Locate the cell with the specified text and output its (X, Y) center coordinate. 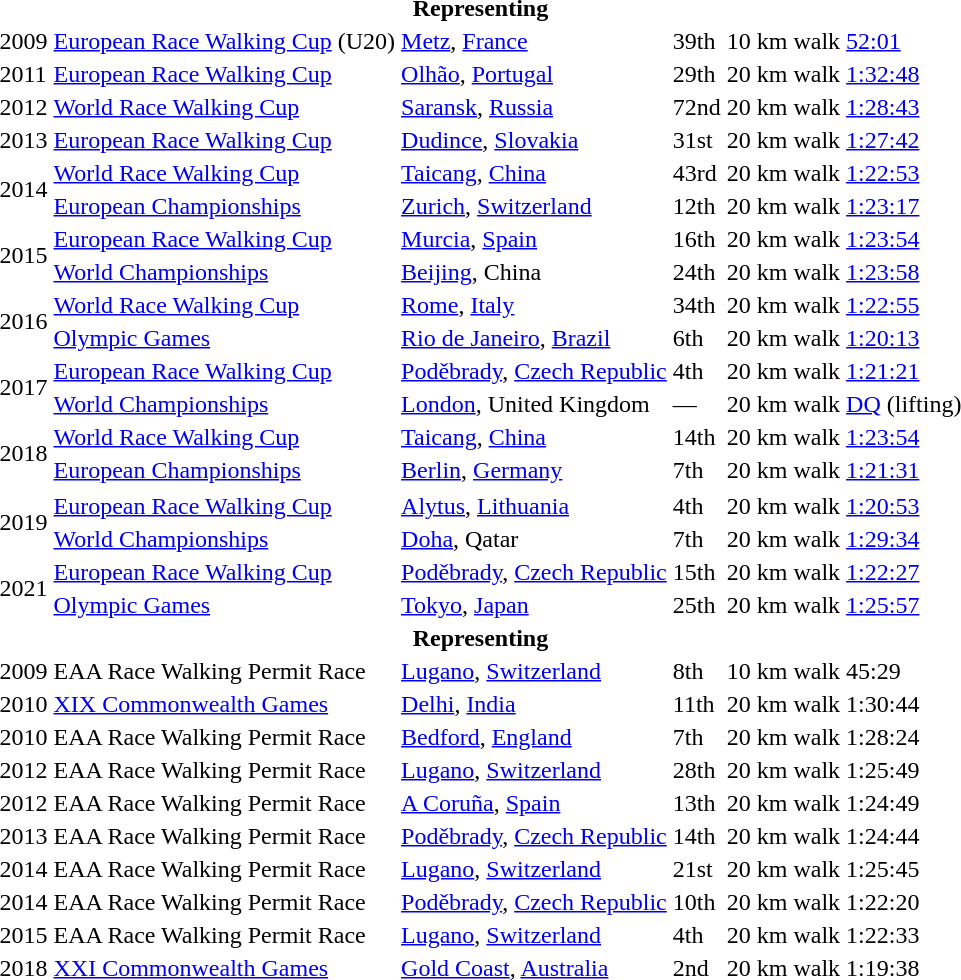
11th (696, 704)
72nd (696, 107)
Beijing, China (534, 272)
21st (696, 869)
Olhão, Portugal (534, 74)
12th (696, 206)
Bedford, England (534, 737)
25th (696, 605)
Murcia, Spain (534, 239)
Delhi, India (534, 704)
Rio de Janeiro, Brazil (534, 338)
Saransk, Russia (534, 107)
16th (696, 239)
29th (696, 74)
34th (696, 305)
6th (696, 338)
43rd (696, 173)
A Coruña, Spain (534, 803)
15th (696, 572)
Tokyo, Japan (534, 605)
Alytus, Lithuania (534, 506)
Doha, Qatar (534, 539)
Metz, France (534, 41)
10th (696, 902)
XIX Commonwealth Games (224, 704)
39th (696, 41)
Rome, Italy (534, 305)
13th (696, 803)
24th (696, 272)
28th (696, 770)
Zurich, Switzerland (534, 206)
London, United Kingdom (534, 404)
European Race Walking Cup (U20) (224, 41)
— (696, 404)
Dudince, Slovakia (534, 140)
8th (696, 671)
31st (696, 140)
Berlin, Germany (534, 470)
